Extract the [X, Y] coordinate from the center of the cell holding the provided text.  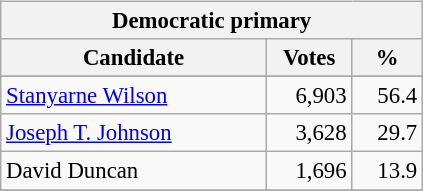
Candidate [134, 58]
David Duncan [134, 171]
13.9 [388, 171]
% [388, 58]
Votes [309, 58]
3,628 [309, 133]
Stanyarne Wilson [134, 96]
29.7 [388, 133]
1,696 [309, 171]
6,903 [309, 96]
56.4 [388, 96]
Democratic primary [212, 21]
Joseph T. Johnson [134, 133]
